Output the [x, y] coordinate of the center of the cell containing the given text.  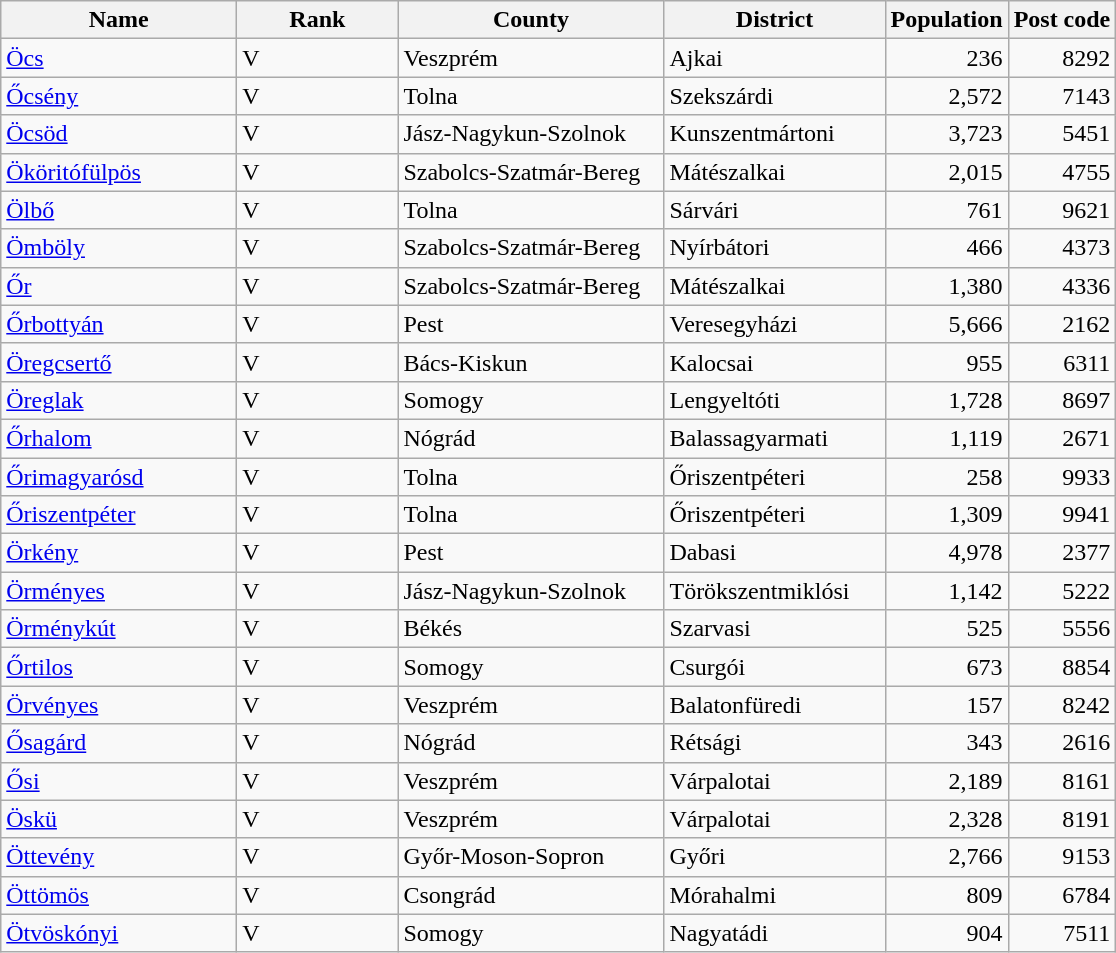
Ősi [119, 781]
955 [946, 362]
Balassagyarmati [774, 438]
Örvényes [119, 705]
Őrhalom [119, 438]
Őrbottyán [119, 324]
Kalocsai [774, 362]
Rank [318, 20]
Name [119, 20]
Örménykút [119, 629]
Ötvöskónyi [119, 933]
5,666 [946, 324]
157 [946, 705]
761 [946, 210]
1,119 [946, 438]
904 [946, 933]
Nagyatádi [774, 933]
Győri [774, 857]
Ajkai [774, 58]
2,189 [946, 781]
Lengyeltóti [774, 400]
7511 [1062, 933]
Öttömös [119, 895]
Öregcsertő [119, 362]
Post code [1062, 20]
Őriszentpéter [119, 515]
236 [946, 58]
Öttevény [119, 857]
Mórahalmi [774, 895]
8854 [1062, 667]
5556 [1062, 629]
258 [946, 477]
5222 [1062, 591]
Ököritófülpös [119, 172]
Bács-Kiskun [531, 362]
2,015 [946, 172]
2616 [1062, 743]
9621 [1062, 210]
Population [946, 20]
Őrimagyarósd [119, 477]
Csurgói [774, 667]
1,380 [946, 286]
2,766 [946, 857]
2162 [1062, 324]
2,328 [946, 819]
Rétsági [774, 743]
Balatonfüredi [774, 705]
Szarvasi [774, 629]
Örkény [119, 553]
Sárvári [774, 210]
8697 [1062, 400]
Örményes [119, 591]
6784 [1062, 895]
Öskü [119, 819]
525 [946, 629]
4373 [1062, 248]
Ölbő [119, 210]
Békés [531, 629]
Ömböly [119, 248]
8161 [1062, 781]
County [531, 20]
9941 [1062, 515]
Szekszárdi [774, 96]
Dabasi [774, 553]
2,572 [946, 96]
Öreglak [119, 400]
Kunszentmártoni [774, 134]
8292 [1062, 58]
Győr-Moson-Sopron [531, 857]
2671 [1062, 438]
7143 [1062, 96]
Öcs [119, 58]
4,978 [946, 553]
1,309 [946, 515]
2377 [1062, 553]
9933 [1062, 477]
673 [946, 667]
4336 [1062, 286]
Őrtilos [119, 667]
9153 [1062, 857]
Ősagárd [119, 743]
Csongrád [531, 895]
Őr [119, 286]
Őcsény [119, 96]
466 [946, 248]
8242 [1062, 705]
809 [946, 895]
8191 [1062, 819]
Öcsöd [119, 134]
Törökszentmiklósi [774, 591]
1,142 [946, 591]
5451 [1062, 134]
Veresegyházi [774, 324]
4755 [1062, 172]
343 [946, 743]
Nyírbátori [774, 248]
6311 [1062, 362]
3,723 [946, 134]
1,728 [946, 400]
District [774, 20]
